For the text-containing cell, return its midpoint in (X, Y) coordinate format. 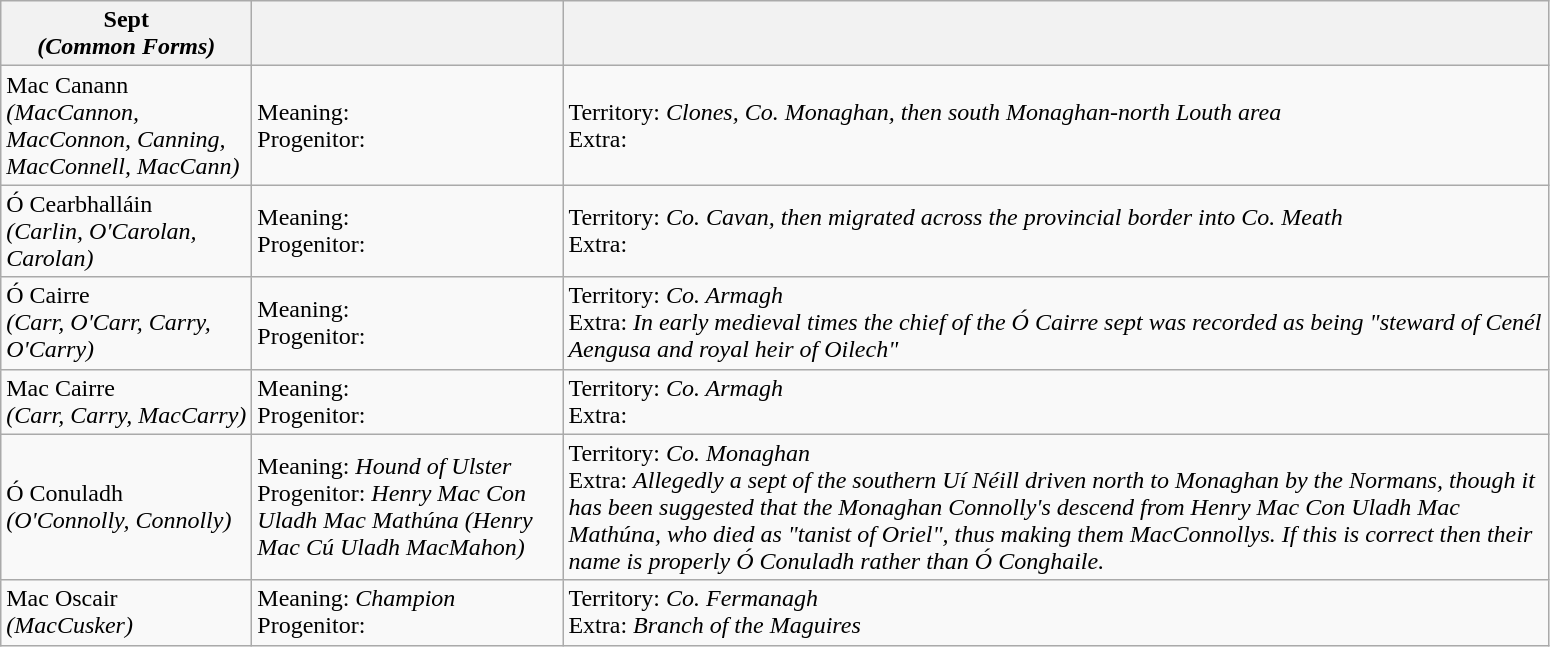
Meaning: Hound of UlsterProgenitor: Henry Mac Con Uladh Mac Mathúna (Henry Mac Cú Uladh MacMahon) (408, 507)
Ó Cairre(Carr, O'Carr, Carry, O'Carry) (126, 323)
Mac Oscair(MacCusker) (126, 612)
Territory: Co. ArmaghExtra: (1056, 402)
Sept(Common Forms) (126, 34)
Territory: Co. FermanaghExtra: Branch of the Maguires (1056, 612)
Meaning: ChampionProgenitor: (408, 612)
Ó Conuladh(O'Connolly, Connolly) (126, 507)
Territory: Clones, Co. Monaghan, then south Monaghan-north Louth areaExtra: (1056, 126)
Ó Cearbhalláin(Carlin, O'Carolan, Carolan) (126, 231)
Mac Canann(MacCannon, MacConnon, Canning, MacConnell, MacCann) (126, 126)
Mac Cairre(Carr, Carry, MacCarry) (126, 402)
Territory: Co. Cavan, then migrated across the provincial border into Co. MeathExtra: (1056, 231)
